Search for the cell housing the specified text and yield its (x, y) center coordinate. 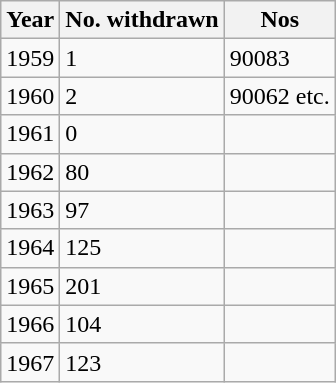
123 (142, 362)
2 (142, 96)
Nos (280, 20)
1962 (30, 172)
104 (142, 324)
201 (142, 286)
1961 (30, 134)
Year (30, 20)
0 (142, 134)
1967 (30, 362)
1 (142, 58)
1963 (30, 210)
125 (142, 248)
90062 etc. (280, 96)
1960 (30, 96)
No. withdrawn (142, 20)
80 (142, 172)
1966 (30, 324)
1964 (30, 248)
1965 (30, 286)
1959 (30, 58)
90083 (280, 58)
97 (142, 210)
